Detect which cell encompasses the target text, then output its [X, Y] center coordinate. 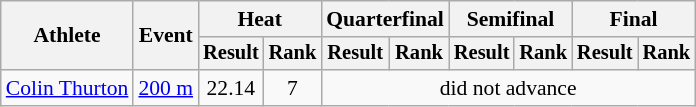
Heat [260, 19]
Final [634, 19]
Semifinal [510, 19]
200 m [166, 88]
7 [293, 88]
did not advance [508, 88]
Athlete [68, 36]
Event [166, 36]
22.14 [231, 88]
Colin Thurton [68, 88]
Quarterfinal [385, 19]
